Identify which cell holds the provided text, then report its [X, Y] central coordinate. 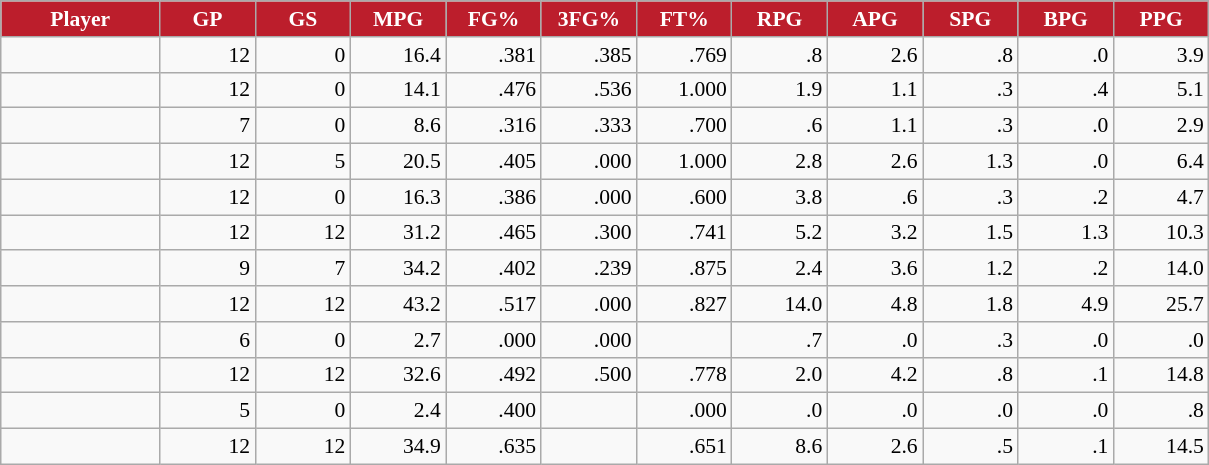
GP [208, 19]
4.7 [1161, 197]
14.8 [1161, 375]
MPG [398, 19]
5.2 [780, 233]
9 [208, 269]
.386 [494, 197]
.333 [588, 126]
Player [80, 19]
.7 [780, 340]
34.9 [398, 447]
.500 [588, 375]
.5 [970, 447]
1.2 [970, 269]
.465 [494, 233]
.400 [494, 411]
1.9 [780, 90]
2.9 [1161, 126]
2.7 [398, 340]
4.8 [874, 304]
.700 [684, 126]
.381 [494, 55]
.778 [684, 375]
.239 [588, 269]
APG [874, 19]
GS [302, 19]
2.8 [780, 162]
.651 [684, 447]
.517 [494, 304]
4.9 [1066, 304]
10.3 [1161, 233]
FG% [494, 19]
.600 [684, 197]
3FG% [588, 19]
1.8 [970, 304]
RPG [780, 19]
.635 [494, 447]
.385 [588, 55]
34.2 [398, 269]
6.4 [1161, 162]
FT% [684, 19]
32.6 [398, 375]
1.5 [970, 233]
.300 [588, 233]
BPG [1066, 19]
3.6 [874, 269]
2.0 [780, 375]
3.9 [1161, 55]
.405 [494, 162]
16.4 [398, 55]
16.3 [398, 197]
4.2 [874, 375]
.402 [494, 269]
25.7 [1161, 304]
PPG [1161, 19]
3.2 [874, 233]
31.2 [398, 233]
20.5 [398, 162]
.316 [494, 126]
.492 [494, 375]
.875 [684, 269]
.827 [684, 304]
.536 [588, 90]
43.2 [398, 304]
.769 [684, 55]
5.1 [1161, 90]
14.5 [1161, 447]
3.8 [780, 197]
6 [208, 340]
.741 [684, 233]
.476 [494, 90]
.4 [1066, 90]
SPG [970, 19]
14.1 [398, 90]
